Scan for the cell matching the given text and deliver its [X, Y] coordinate at center. 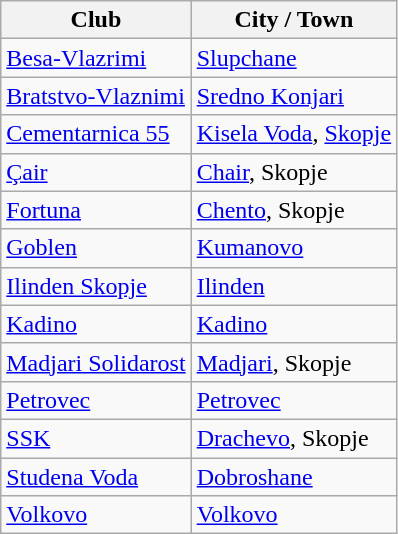
Goblen [96, 248]
Dobroshane [294, 477]
Madjari, Skopje [294, 362]
Chento, Skopje [294, 210]
Chair, Skopje [294, 172]
Studena Voda [96, 477]
Fortuna [96, 210]
Slupchane [294, 58]
Ilinden Skopje [96, 286]
Kisela Voda, Skopje [294, 134]
Drachevo, Skopje [294, 438]
Bratstvo-Vlaznimi [96, 96]
Ilinden [294, 286]
City / Town [294, 20]
Kumanovo [294, 248]
SSK [96, 438]
Sredno Konjari [294, 96]
Cementarnica 55 [96, 134]
Besa-Vlazrimi [96, 58]
Madjari Solidarost [96, 362]
Club [96, 20]
Çair [96, 172]
